Find where the given text appears and provide that cell's center as [x, y] coordinate. 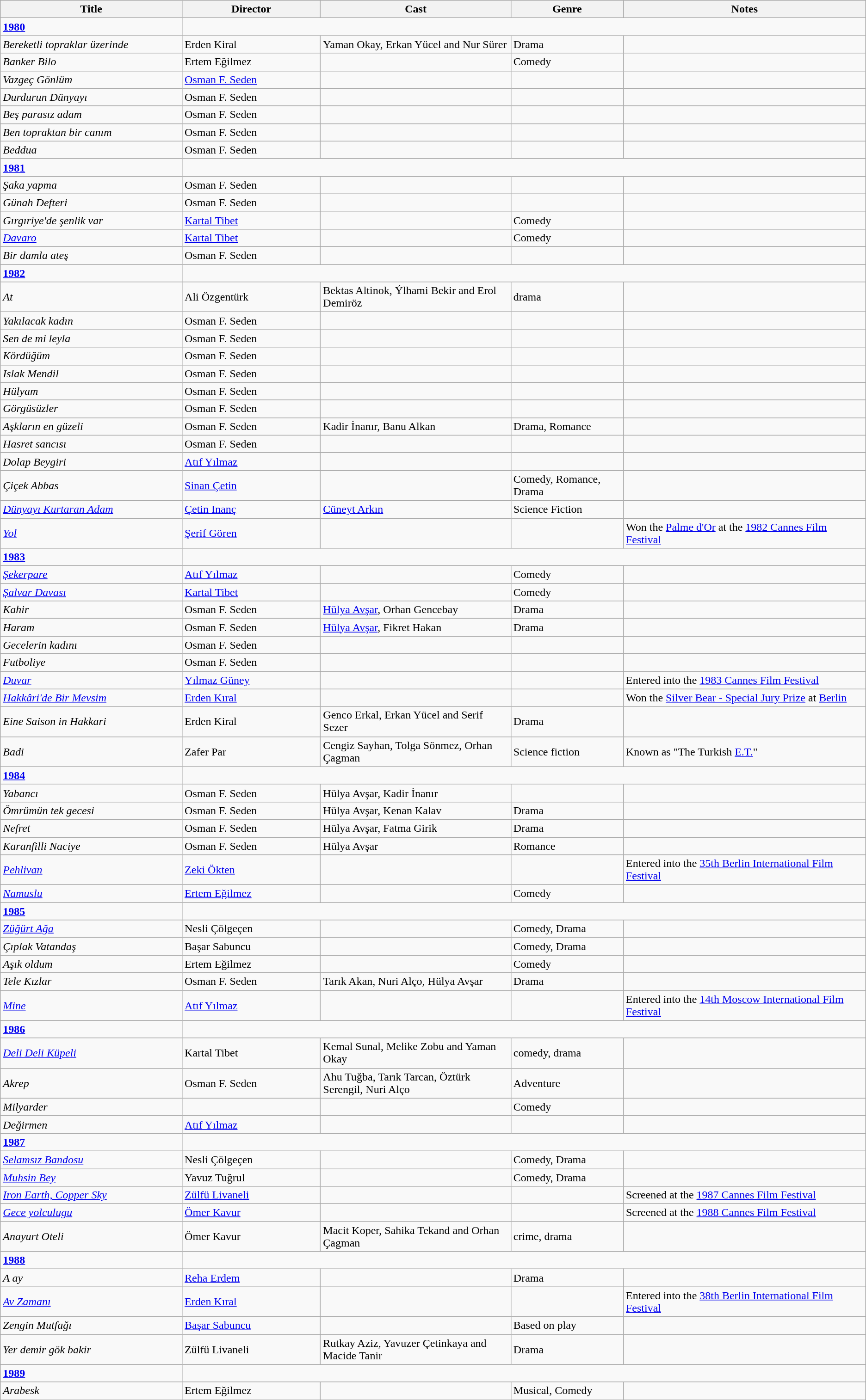
Zeki Ökten [252, 870]
Drama, Romance [567, 426]
Görgüsüzler [92, 409]
crime, drama [567, 1236]
Yabancı [92, 793]
Science fiction [567, 752]
Macit Koper, Sahika Tekand and Orhan Çagman [415, 1236]
Gece yolculugu [92, 1213]
Cengiz Sayhan, Tolga Sönmez, Orhan Çagman [415, 752]
Şekerpare [92, 575]
Duvar [92, 680]
Entered into the 38th Berlin International Film Festival [744, 1302]
Ali Özgentürk [252, 297]
Nefret [92, 828]
Şerif Gören [252, 533]
Davaro [92, 238]
Reha Erdem [252, 1278]
Çetin Inanç [252, 509]
Bereketli topraklar üzerinde [92, 44]
Dolap Beygiri [92, 461]
Notes [744, 9]
comedy, drama [567, 1053]
Milyarder [92, 1107]
Screened at the 1988 Cannes Film Festival [744, 1213]
Aşkların en güzeli [92, 426]
Muhsin Bey [92, 1178]
A ay [92, 1278]
Romance [567, 846]
1982 [92, 273]
Çıplak Vatandaş [92, 946]
Züğürt Ağa [92, 929]
Sen de mi leyla [92, 338]
Ömrümün tek gecesi [92, 811]
Hakkâri'de Bir Mevsim [92, 698]
Kahir [92, 610]
Durdurun Dünyayı [92, 97]
1983 [92, 557]
Badi [92, 752]
Anayurt Oteli [92, 1236]
Günah Defteri [92, 203]
Rutkay Aziz, Yavuzer Çetinkaya and Macide Tanir [415, 1349]
Aşık oldum [92, 964]
Hasret sancısı [92, 444]
1986 [92, 1029]
Comedy, Romance, Drama [567, 485]
Karanfilli Naciye [92, 846]
Cast [415, 9]
drama [567, 297]
At [92, 297]
1980 [92, 27]
Yılmaz Güney [252, 680]
1981 [92, 167]
Kadir İnanır, Banu Alkan [415, 426]
Won the Palme d'Or at the 1982 Cannes Film Festival [744, 533]
Namuslu [92, 894]
1984 [92, 775]
Çiçek Abbas [92, 485]
Title [92, 9]
Hülya Avşar, Fatma Girik [415, 828]
Haram [92, 627]
Iron Earth, Copper Sky [92, 1195]
Cüneyt Arkın [415, 509]
Hülya Avşar, Kadir İnanır [415, 793]
Hülya Avşar [415, 846]
Won the Silver Bear - Special Jury Prize at Berlin [744, 698]
Zafer Par [252, 752]
Sinan Çetin [252, 485]
Hülya Avşar, Kenan Kalav [415, 811]
Gecelerin kadını [92, 645]
Yaman Okay, Erkan Yücel and Nur Sürer [415, 44]
Bir damla ateş [92, 256]
Hülya Avşar, Orhan Gencebay [415, 610]
Director [252, 9]
Yer demir gök bakir [92, 1349]
Science Fiction [567, 509]
Genco Erkal, Erkan Yücel and Serif Sezer [415, 721]
Banker Bilo [92, 62]
Futboliye [92, 663]
Yakılacak kadın [92, 321]
Adventure [567, 1083]
Tele Kızlar [92, 982]
Yavuz Tuğrul [252, 1178]
Gırgıriye'de şenlik var [92, 221]
Musical, Comedy [567, 1391]
Hülyam [92, 391]
Akrep [92, 1083]
Beş parasız adam [92, 115]
Selamsız Bandosu [92, 1160]
1988 [92, 1260]
1985 [92, 911]
Değirmen [92, 1124]
Eine Saison in Hakkari [92, 721]
Pehlivan [92, 870]
1987 [92, 1142]
Deli Deli Küpeli [92, 1053]
Dünyayı Kurtaran Adam [92, 509]
Screened at the 1987 Cannes Film Festival [744, 1195]
Entered into the 14th Moscow International Film Festival [744, 1005]
Tarık Akan, Nuri Alço, Hülya Avşar [415, 982]
Kemal Sunal, Melike Zobu and Yaman Okay [415, 1053]
Yol [92, 533]
Hülya Avşar, Fikret Hakan [415, 627]
1989 [92, 1373]
Şalvar Davası [92, 592]
Şaka yapma [92, 185]
Bektas Altinok, Ýlhami Bekir and Erol Demiröz [415, 297]
Av Zamanı [92, 1302]
Genre [567, 9]
Ahu Tuğba, Tarık Tarcan, Öztürk Serengil, Nuri Alço [415, 1083]
Entered into the 1983 Cannes Film Festival [744, 680]
Beddua [92, 150]
Based on play [567, 1326]
Known as "The Turkish E.T." [744, 752]
Arabesk [92, 1391]
Kördüğüm [92, 356]
Zengin Mutfağı [92, 1326]
Mine [92, 1005]
Ben topraktan bir canım [92, 132]
Vazgeç Gönlüm [92, 80]
Entered into the 35th Berlin International Film Festival [744, 870]
Islak Mendil [92, 374]
